From the cell containing the given text, extract its center point as [x, y] coordinate. 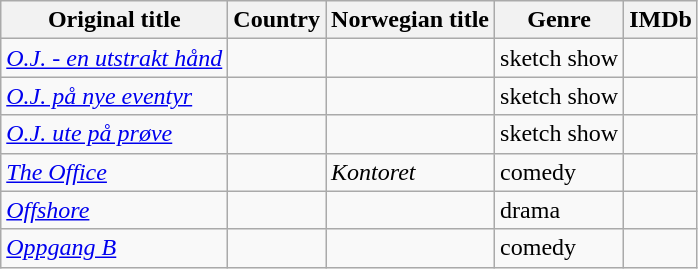
Oppgang B [114, 248]
Offshore [114, 210]
Kontoret [410, 172]
Norwegian title [410, 20]
The Office [114, 172]
IMDb [661, 20]
Genre [560, 20]
O.J. ute på prøve [114, 134]
Country [277, 20]
O.J. på nye eventyr [114, 96]
O.J. - en utstrakt hånd [114, 58]
Original title [114, 20]
drama [560, 210]
